Provide the [X, Y] coordinate of the cell's center where the given text is located.  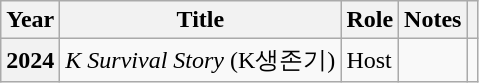
2024 [30, 60]
Role [370, 20]
Title [200, 20]
K Survival Story (K생존기) [200, 60]
Notes [433, 20]
Host [370, 60]
Year [30, 20]
